Determine the [X, Y] coordinate at the center of the cell enclosing the given text.  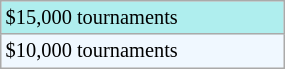
$10,000 tournaments [142, 51]
$15,000 tournaments [142, 17]
